Determine the [X, Y] coordinate at the center of the cell enclosing the given text.  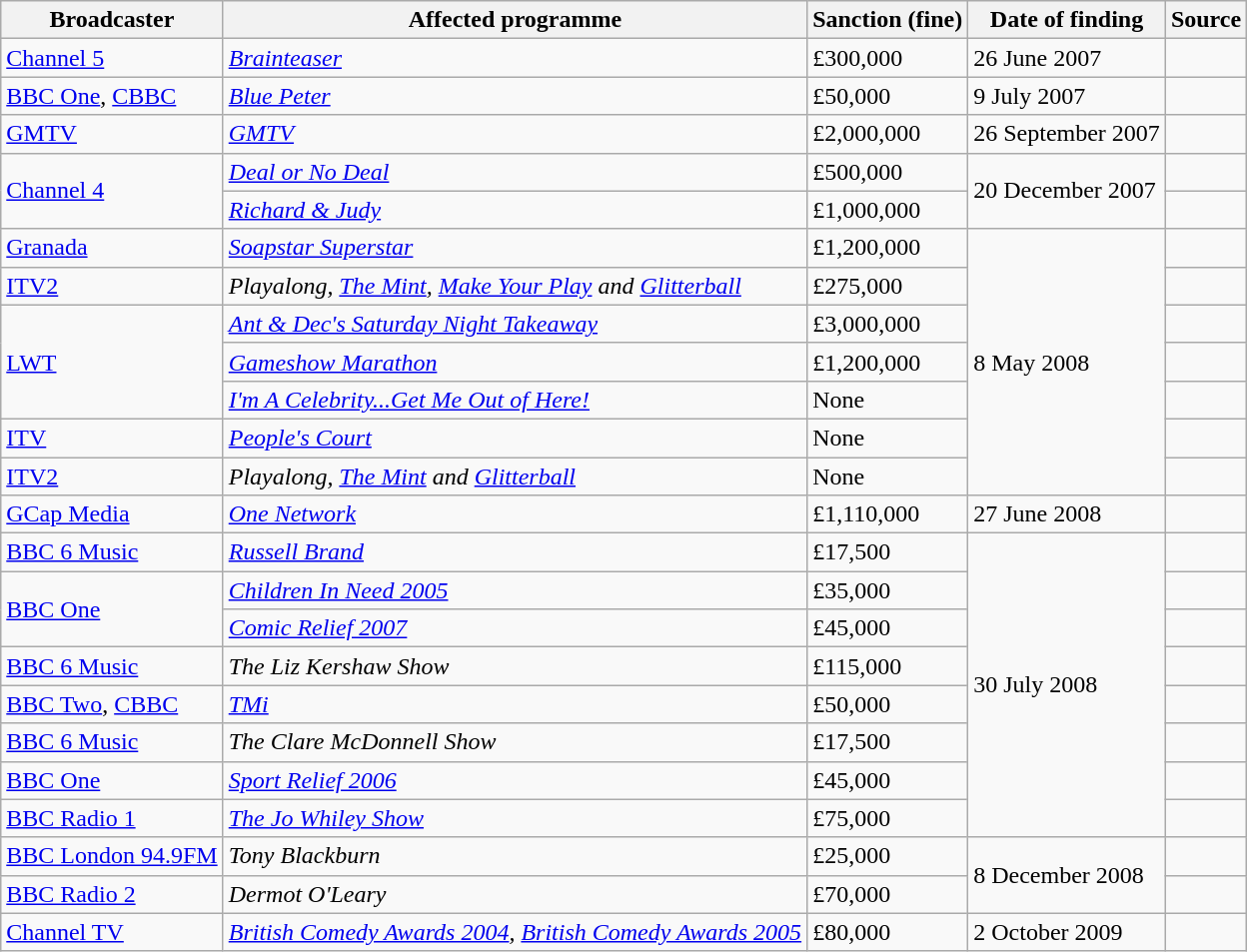
£115,000 [887, 666]
BBC One, CBBC [112, 96]
Ant & Dec's Saturday Night Takeaway [515, 324]
Richard & Judy [515, 210]
20 December 2007 [1067, 191]
The Liz Kershaw Show [515, 666]
30 July 2008 [1067, 685]
Tony Blackburn [515, 856]
Children In Need 2005 [515, 590]
£80,000 [887, 932]
The Clare McDonnell Show [515, 742]
Channel 5 [112, 58]
£75,000 [887, 818]
Source [1205, 20]
£35,000 [887, 590]
Sport Relief 2006 [515, 780]
£275,000 [887, 286]
One Network [515, 514]
People's Court [515, 438]
BBC Radio 2 [112, 894]
Soapstar Superstar [515, 248]
Gameshow Marathon [515, 362]
BBC London 94.9FM [112, 856]
26 September 2007 [1067, 134]
£70,000 [887, 894]
Granada [112, 248]
TMi [515, 704]
LWT [112, 362]
26 June 2007 [1067, 58]
2 October 2009 [1067, 932]
£2,000,000 [887, 134]
The Jo Whiley Show [515, 818]
£500,000 [887, 172]
Playalong, The Mint and Glitterball [515, 476]
8 December 2008 [1067, 875]
GCap Media [112, 514]
Channel TV [112, 932]
Brainteaser [515, 58]
£1,000,000 [887, 210]
British Comedy Awards 2004, British Comedy Awards 2005 [515, 932]
£1,110,000 [887, 514]
Date of finding [1067, 20]
ITV [112, 438]
Playalong, The Mint, Make Your Play and Glitterball [515, 286]
BBC Radio 1 [112, 818]
Channel 4 [112, 191]
BBC Two, CBBC [112, 704]
I'm A Celebrity...Get Me Out of Here! [515, 400]
£300,000 [887, 58]
Sanction (fine) [887, 20]
£3,000,000 [887, 324]
Dermot O'Leary [515, 894]
Blue Peter [515, 96]
Broadcaster [112, 20]
Deal or No Deal [515, 172]
9 July 2007 [1067, 96]
27 June 2008 [1067, 514]
£25,000 [887, 856]
Russell Brand [515, 552]
Comic Relief 2007 [515, 628]
Affected programme [515, 20]
8 May 2008 [1067, 362]
